Determine the (X, Y) coordinate at the center of the cell enclosing the given text.  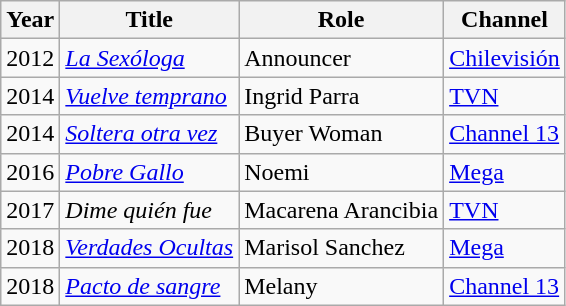
Channel (505, 20)
Soltera otra vez (150, 134)
Ingrid Parra (342, 96)
2017 (30, 210)
Macarena Arancibia (342, 210)
Vuelve temprano (150, 96)
La Sexóloga (150, 58)
Pacto de sangre (150, 286)
Title (150, 20)
Marisol Sanchez (342, 248)
Verdades Ocultas (150, 248)
Buyer Woman (342, 134)
Announcer (342, 58)
Melany (342, 286)
2012 (30, 58)
Noemi (342, 172)
Dime quién fue (150, 210)
2016 (30, 172)
Role (342, 20)
Chilevisión (505, 58)
Year (30, 20)
Pobre Gallo (150, 172)
